Detect which cell encompasses the target text, then output its (X, Y) center coordinate. 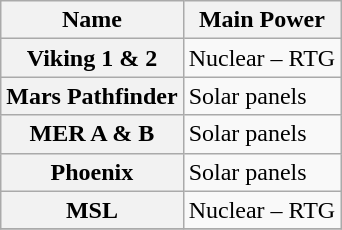
Phoenix (92, 172)
MSL (92, 210)
Main Power (262, 20)
Name (92, 20)
MER A & B (92, 134)
Mars Pathfinder (92, 96)
Viking 1 & 2 (92, 58)
